Find where the given text appears and provide that cell's center as [x, y] coordinate. 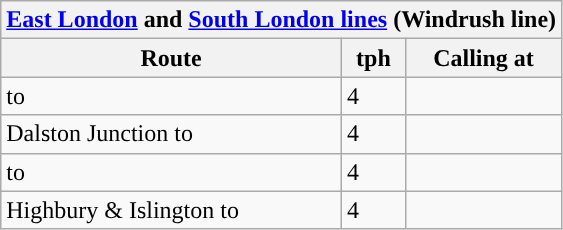
Calling at [483, 58]
tph [373, 58]
Highbury & Islington to [172, 210]
Dalston Junction to [172, 134]
East London and South London lines (Windrush line) [282, 20]
Route [172, 58]
